Pinpoint the cell where the given text exists, returning its (x, y) midpoint coordinate. 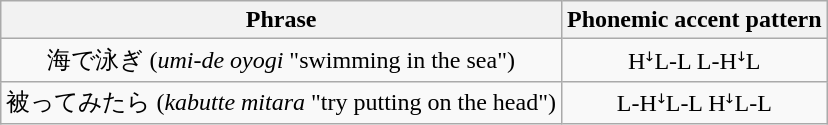
被ってみたら (kabutte mitara "try putting on the head") (282, 102)
海で泳ぎ (umi-de oyogi "swimming in the sea") (282, 60)
L-HꜜL-L HꜜL-L (694, 102)
Phrase (282, 20)
Phonemic accent pattern (694, 20)
HꜜL-L L-HꜜL (694, 60)
